Pinpoint the cell where the given text exists, returning its (x, y) midpoint coordinate. 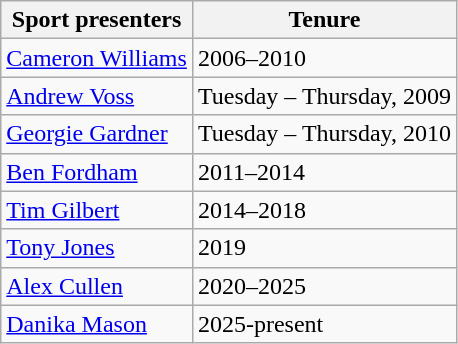
Sport presenters (97, 20)
Cameron Williams (97, 58)
2014–2018 (324, 210)
Ben Fordham (97, 172)
2025-present (324, 324)
Alex Cullen (97, 286)
Andrew Voss (97, 96)
Tenure (324, 20)
Tony Jones (97, 248)
Georgie Gardner (97, 134)
2019 (324, 248)
2011–2014 (324, 172)
Tuesday – Thursday, 2009 (324, 96)
2020–2025 (324, 286)
Tim Gilbert (97, 210)
Danika Mason (97, 324)
Tuesday – Thursday, 2010 (324, 134)
2006–2010 (324, 58)
